Output the [X, Y] coordinate of the center of the cell containing the given text.  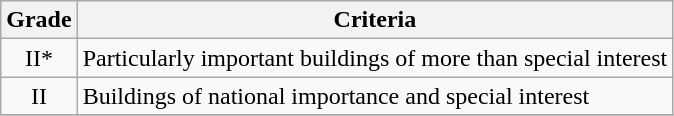
II* [39, 58]
Criteria [375, 20]
Particularly important buildings of more than special interest [375, 58]
Buildings of national importance and special interest [375, 96]
Grade [39, 20]
II [39, 96]
